Find where the given text appears and provide that cell's center as (x, y) coordinate. 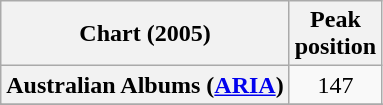
Peakposition (335, 34)
147 (335, 85)
Australian Albums (ARIA) (145, 85)
Chart (2005) (145, 34)
